Capture the cell that displays the provided text and extract its (X, Y) central coordinate. 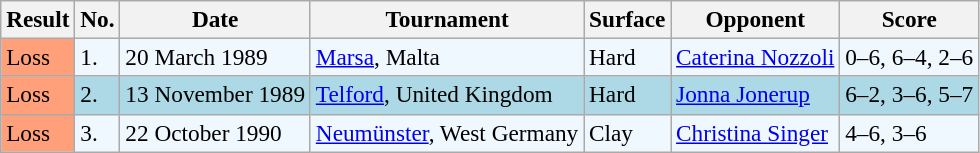
Christina Singer (756, 133)
Jonna Jonerup (756, 95)
13 November 1989 (215, 95)
0–6, 6–4, 2–6 (910, 57)
Score (910, 19)
Opponent (756, 19)
3. (98, 133)
No. (98, 19)
6–2, 3–6, 5–7 (910, 95)
Clay (628, 133)
2. (98, 95)
Marsa, Malta (446, 57)
Surface (628, 19)
Tournament (446, 19)
Caterina Nozzoli (756, 57)
Neumünster, West Germany (446, 133)
Telford, United Kingdom (446, 95)
Date (215, 19)
22 October 1990 (215, 133)
4–6, 3–6 (910, 133)
20 March 1989 (215, 57)
1. (98, 57)
Result (38, 19)
